Scan for the cell matching the given text and deliver its (X, Y) coordinate at center. 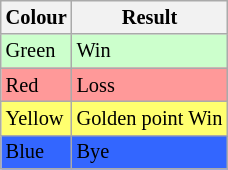
Bye (150, 152)
Colour (36, 17)
Result (150, 17)
Red (36, 85)
Loss (150, 85)
Green (36, 51)
Yellow (36, 118)
Blue (36, 152)
Golden point Win (150, 118)
Win (150, 51)
